For the text-containing cell, return its midpoint in (x, y) coordinate format. 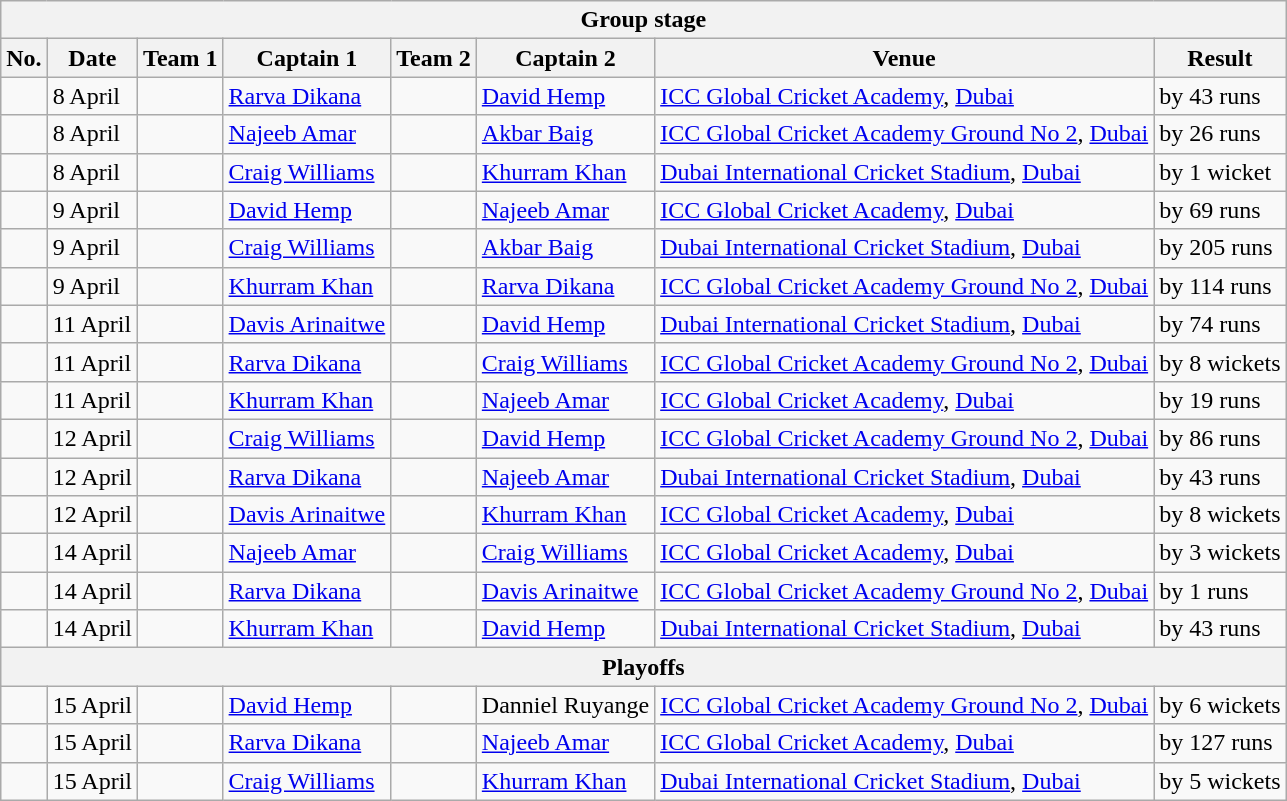
by 127 runs (1220, 743)
by 26 runs (1220, 134)
by 5 wickets (1220, 781)
Date (92, 58)
Venue (904, 58)
by 205 runs (1220, 248)
Captain 1 (307, 58)
by 6 wickets (1220, 705)
Group stage (644, 20)
by 1 runs (1220, 591)
by 86 runs (1220, 438)
Playoffs (644, 667)
Captain 2 (565, 58)
by 3 wickets (1220, 553)
No. (24, 58)
by 114 runs (1220, 286)
Team 2 (434, 58)
Result (1220, 58)
by 1 wicket (1220, 172)
by 74 runs (1220, 324)
by 19 runs (1220, 400)
Team 1 (181, 58)
by 69 runs (1220, 210)
Danniel Ruyange (565, 705)
